Determine the (X, Y) coordinate at the center of the cell enclosing the given text.  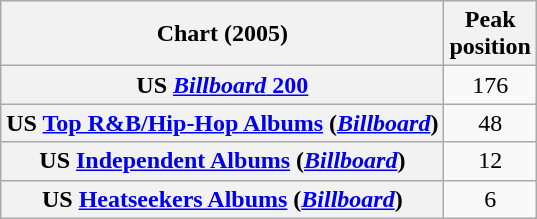
US Billboard 200 (222, 85)
US Independent Albums (Billboard) (222, 161)
Chart (2005) (222, 34)
Peakposition (490, 34)
6 (490, 199)
48 (490, 123)
US Top R&B/Hip-Hop Albums (Billboard) (222, 123)
US Heatseekers Albums (Billboard) (222, 199)
176 (490, 85)
12 (490, 161)
